Search for the cell housing the specified text and yield its (X, Y) center coordinate. 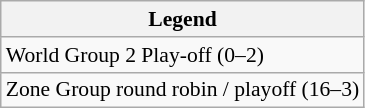
World Group 2 Play-off (0–2) (182, 55)
Legend (182, 19)
Zone Group round robin / playoff (16–3) (182, 90)
